Output the (X, Y) coordinate of the center of the cell containing the given text.  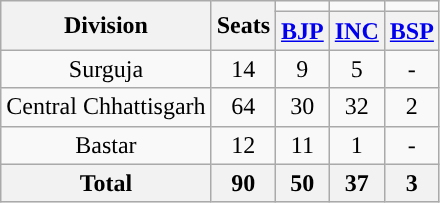
9 (303, 69)
3 (412, 183)
Seats (243, 26)
37 (356, 183)
14 (243, 69)
BSP (412, 31)
Central Chhattisgarh (106, 107)
32 (356, 107)
Surguja (106, 69)
11 (303, 145)
BJP (303, 31)
INC (356, 31)
12 (243, 145)
50 (303, 183)
Total (106, 183)
Bastar (106, 145)
64 (243, 107)
90 (243, 183)
2 (412, 107)
1 (356, 145)
Division (106, 26)
5 (356, 69)
30 (303, 107)
